Provide the [x, y] coordinate of the cell's center where the given text is located.  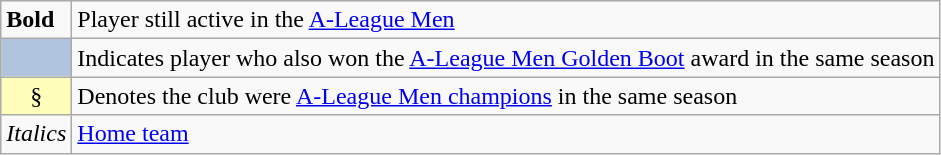
Home team [506, 134]
Indicates player who also won the A-League Men Golden Boot award in the same season [506, 58]
Player still active in the A-League Men [506, 20]
§ [36, 96]
Denotes the club were A-League Men champions in the same season [506, 96]
Italics [36, 134]
Bold [36, 20]
